For the text-containing cell, return its midpoint in [X, Y] coordinate format. 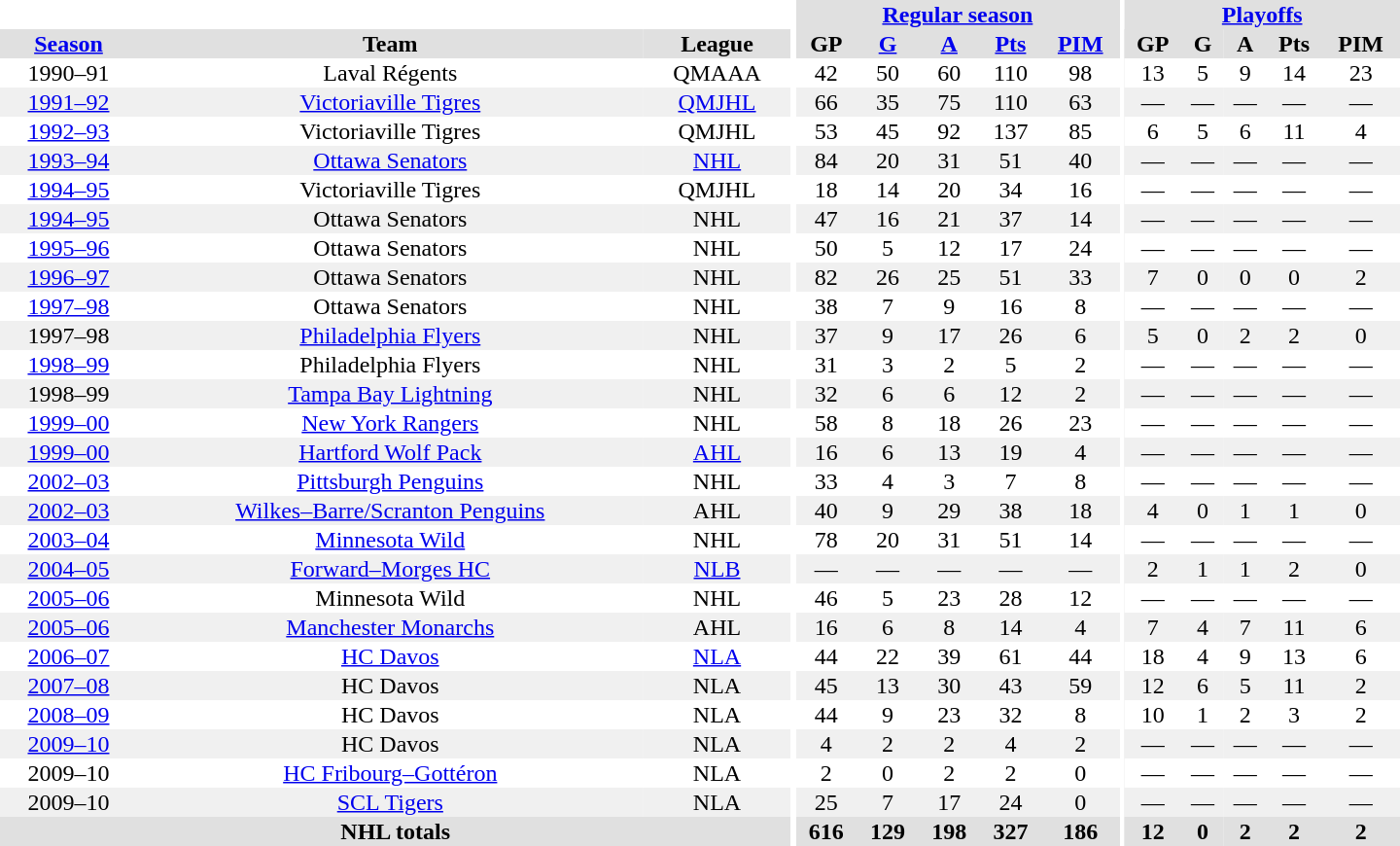
43 [1011, 686]
84 [826, 160]
60 [949, 73]
59 [1080, 686]
Tampa Bay Lightning [391, 394]
2007–08 [68, 686]
Playoffs [1262, 15]
2006–07 [68, 656]
Season [68, 44]
Pittsburgh Penguins [391, 481]
Hartford Wolf Pack [391, 452]
1995–96 [68, 248]
61 [1011, 656]
1992–93 [68, 131]
46 [826, 598]
2008–09 [68, 715]
92 [949, 131]
1996–97 [68, 277]
137 [1011, 131]
42 [826, 73]
2003–04 [68, 540]
63 [1080, 102]
58 [826, 423]
28 [1011, 598]
1993–94 [68, 160]
HC Fribourg–Gottéron [391, 773]
NHL totals [395, 831]
1990–91 [68, 73]
616 [826, 831]
53 [826, 131]
Forward–Morges HC [391, 569]
78 [826, 540]
39 [949, 656]
New York Rangers [391, 423]
Laval Régents [391, 73]
30 [949, 686]
66 [826, 102]
19 [1011, 452]
League [717, 44]
Team [391, 44]
47 [826, 219]
Wilkes–Barre/Scranton Penguins [391, 511]
21 [949, 219]
98 [1080, 73]
Manchester Monarchs [391, 627]
327 [1011, 831]
NLB [717, 569]
2004–05 [68, 569]
1991–92 [68, 102]
22 [887, 656]
75 [949, 102]
85 [1080, 131]
34 [1011, 190]
Regular season [957, 15]
10 [1153, 715]
29 [949, 511]
129 [887, 831]
SCL Tigers [391, 802]
QMAAA [717, 73]
35 [887, 102]
82 [826, 277]
186 [1080, 831]
198 [949, 831]
